Detect which cell encompasses the target text, then output its (X, Y) center coordinate. 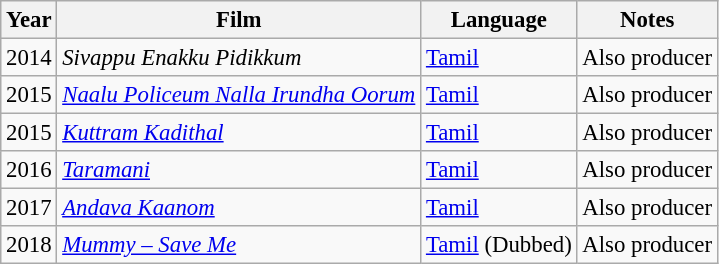
Film (239, 20)
Notes (647, 20)
Taramani (239, 170)
Kuttram Kadithal (239, 133)
Tamil (Dubbed) (499, 245)
Naalu Policeum Nalla Irundha Oorum (239, 95)
Sivappu Enakku Pidikkum (239, 58)
2017 (29, 208)
2018 (29, 245)
Andava Kaanom (239, 208)
Mummy – Save Me (239, 245)
2014 (29, 58)
Year (29, 20)
Language (499, 20)
2016 (29, 170)
